Pinpoint the cell where the given text exists, returning its (x, y) midpoint coordinate. 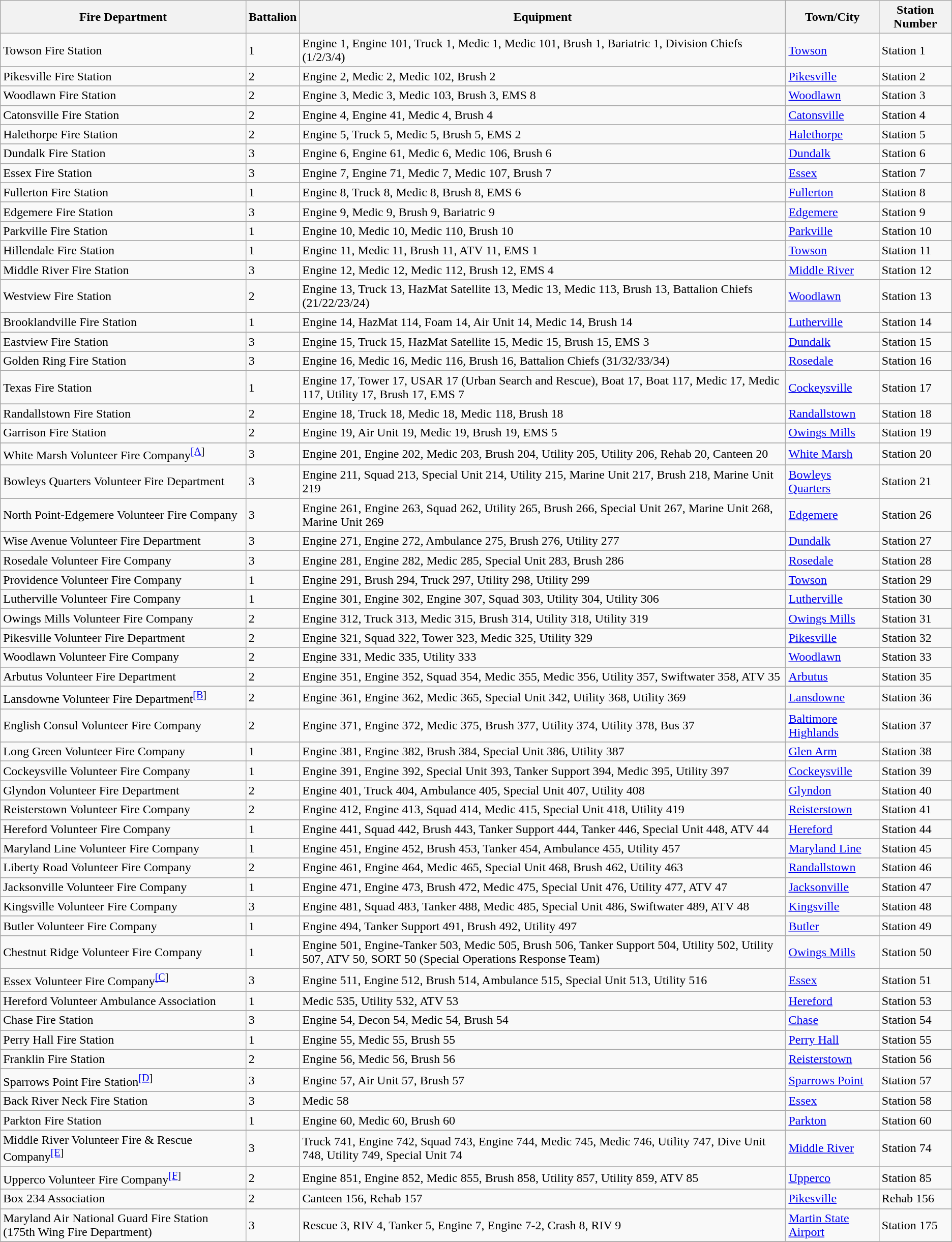
Bowleys Quarters Volunteer Fire Department (123, 482)
Station 4 (915, 115)
Upperco Volunteer Fire Company[F] (123, 1178)
Station 36 (915, 698)
Arbutus Volunteer Fire Department (123, 676)
Station 175 (915, 1225)
Engine 11, Medic 11, Brush 11, ATV 11, EMS 1 (543, 250)
Station 40 (915, 790)
Station 51 (915, 980)
Engine 401, Truck 404, Ambulance 405, Special Unit 407, Utility 408 (543, 790)
Engine 4, Engine 41, Medic 4, Brush 4 (543, 115)
Engine 19, Air Unit 19, Medic 19, Brush 19, EMS 5 (543, 433)
Hereford Volunteer Fire Company (123, 829)
Station 50 (915, 952)
Station 27 (915, 541)
Essex Volunteer Fire Company[C] (123, 980)
Station 9 (915, 212)
Truck 741, Engine 742, Squad 743, Engine 744, Medic 745, Medic 746, Utility 747, Dive Unit 748, Utility 749, Special Unit 74 (543, 1148)
Engine 371, Engine 372, Medic 375, Brush 377, Utility 374, Utility 378, Bus 37 (543, 725)
Glyndon Volunteer Fire Department (123, 790)
English Consul Volunteer Fire Company (123, 725)
Woodlawn Fire Station (123, 96)
Engine 60, Medic 60, Brush 60 (543, 1120)
Station 12 (915, 270)
Engine 55, Medic 55, Brush 55 (543, 1040)
Station 30 (915, 599)
Station 38 (915, 752)
Station 55 (915, 1040)
Garrison Fire Station (123, 433)
Owings Mills Volunteer Fire Company (123, 618)
White Marsh Volunteer Fire Company[A] (123, 454)
Kingsville (832, 906)
Martin State Airport (832, 1225)
Engine 471, Engine 473, Brush 472, Medic 475, Special Unit 476, Utility 477, ATV 47 (543, 887)
Medic 58 (543, 1101)
Engine 14, HazMat 114, Foam 14, Air Unit 14, Medic 14, Brush 14 (543, 322)
Station 53 (915, 1001)
Station 7 (915, 173)
Engine 261, Engine 263, Squad 262, Utility 265, Brush 266, Special Unit 267, Marine Unit 268, Marine Unit 269 (543, 515)
Maryland Air National Guard Fire Station (175th Wing Fire Department) (123, 1225)
Engine 361, Engine 362, Medic 365, Special Unit 342, Utility 368, Utility 369 (543, 698)
Equipment (543, 17)
Hillendale Fire Station (123, 250)
Engine 441, Squad 442, Brush 443, Tanker Support 444, Tanker 446, Special Unit 448, ATV 44 (543, 829)
Engine 10, Medic 10, Medic 110, Brush 10 (543, 231)
Station 1 (915, 50)
Station 2 (915, 76)
Canteen 156, Rehab 157 (543, 1199)
Station 19 (915, 433)
Edgemere Fire Station (123, 212)
Woodlawn Volunteer Fire Company (123, 657)
Station 74 (915, 1148)
Engine 291, Brush 294, Truck 297, Utility 298, Utility 299 (543, 580)
Station 6 (915, 154)
Halethorpe Fire Station (123, 134)
Station 3 (915, 96)
Engine 9, Medic 9, Brush 9, Bariatric 9 (543, 212)
Town/City (832, 17)
Engine 451, Engine 452, Brush 453, Tanker 454, Ambulance 455, Utility 457 (543, 848)
Arbutus (832, 676)
Long Green Volunteer Fire Company (123, 752)
Station 20 (915, 454)
Engine 6, Engine 61, Medic 6, Medic 106, Brush 6 (543, 154)
Eastview Fire Station (123, 342)
Parkton (832, 1120)
Engine 16, Medic 16, Medic 116, Brush 16, Battalion Chiefs (31/32/33/34) (543, 361)
Wise Avenue Volunteer Fire Department (123, 541)
Maryland Line (832, 848)
Engine 2, Medic 2, Medic 102, Brush 2 (543, 76)
Station 37 (915, 725)
Chase (832, 1020)
Engine 1, Engine 101, Truck 1, Medic 1, Medic 101, Brush 1, Bariatric 1, Division Chiefs (1/2/3/4) (543, 50)
Box 234 Association (123, 1199)
Jacksonville Volunteer Fire Company (123, 887)
Station 58 (915, 1101)
Kingsville Volunteer Fire Company (123, 906)
Engine 201, Engine 202, Medic 203, Brush 204, Utility 205, Utility 206, Rehab 20, Canteen 20 (543, 454)
Engine 351, Engine 352, Squad 354, Medic 355, Medic 356, Utility 357, Swiftwater 358, ATV 35 (543, 676)
Butler Volunteer Fire Company (123, 926)
Engine 56, Medic 56, Brush 56 (543, 1059)
Catonsville (832, 115)
Pikesville Volunteer Fire Department (123, 638)
Butler (832, 926)
Rosedale Volunteer Fire Company (123, 560)
Engine 54, Decon 54, Medic 54, Brush 54 (543, 1020)
Station 33 (915, 657)
Hereford Volunteer Ambulance Association (123, 1001)
Station 8 (915, 192)
North Point-Edgemere Volunteer Fire Company (123, 515)
Fullerton Fire Station (123, 192)
Station 44 (915, 829)
Middle River Volunteer Fire & Rescue Company[E] (123, 1148)
Perry Hall (832, 1040)
Chase Fire Station (123, 1020)
Engine 321, Squad 322, Tower 323, Medic 325, Utility 329 (543, 638)
Catonsville Fire Station (123, 115)
Chestnut Ridge Volunteer Fire Company (123, 952)
Perry Hall Fire Station (123, 1040)
Westview Fire Station (123, 296)
Parkton Fire Station (123, 1120)
Back River Neck Fire Station (123, 1101)
Sparrows Point (832, 1080)
Station Number (915, 17)
Pikesville Fire Station (123, 76)
Station 32 (915, 638)
Station 54 (915, 1020)
Engine 211, Squad 213, Special Unit 214, Utility 215, Marine Unit 217, Brush 218, Marine Unit 219 (543, 482)
Engine 301, Engine 302, Engine 307, Squad 303, Utility 304, Utility 306 (543, 599)
Engine 17, Tower 17, USAR 17 (Urban Search and Rescue), Boat 17, Boat 117, Medic 17, Medic 117, Utility 17, Brush 17, EMS 7 (543, 388)
Station 5 (915, 134)
Engine 851, Engine 852, Medic 855, Brush 858, Utility 857, Utility 859, ATV 85 (543, 1178)
Engine 331, Medic 335, Utility 333 (543, 657)
Station 16 (915, 361)
Station 11 (915, 250)
Station 31 (915, 618)
Engine 8, Truck 8, Medic 8, Brush 8, EMS 6 (543, 192)
Station 17 (915, 388)
Engine 412, Engine 413, Squad 414, Medic 415, Special Unit 418, Utility 419 (543, 810)
Texas Fire Station (123, 388)
Halethorpe (832, 134)
Engine 481, Squad 483, Tanker 488, Medic 485, Special Unit 486, Swiftwater 489, ATV 48 (543, 906)
Station 15 (915, 342)
Cockeysville Volunteer Fire Company (123, 771)
Station 45 (915, 848)
Station 13 (915, 296)
Lutherville Volunteer Fire Company (123, 599)
Engine 494, Tanker Support 491, Brush 492, Utility 497 (543, 926)
Parkville Fire Station (123, 231)
Engine 381, Engine 382, Brush 384, Special Unit 386, Utility 387 (543, 752)
Station 28 (915, 560)
Glyndon (832, 790)
Station 49 (915, 926)
Station 21 (915, 482)
Middle River Fire Station (123, 270)
Engine 391, Engine 392, Special Unit 393, Tanker Support 394, Medic 395, Utility 397 (543, 771)
White Marsh (832, 454)
Engine 501, Engine-Tanker 503, Medic 505, Brush 506, Tanker Support 504, Utility 502, Utility 507, ATV 50, SORT 50 (Special Operations Response Team) (543, 952)
Engine 13, Truck 13, HazMat Satellite 13, Medic 13, Medic 113, Brush 13, Battalion Chiefs (21/22/23/24) (543, 296)
Station 41 (915, 810)
Fire Department (123, 17)
Parkville (832, 231)
Station 56 (915, 1059)
Lansdowne Volunteer Fire Department[B] (123, 698)
Essex Fire Station (123, 173)
Rehab 156 (915, 1199)
Engine 57, Air Unit 57, Brush 57 (543, 1080)
Upperco (832, 1178)
Station 18 (915, 413)
Station 14 (915, 322)
Lansdowne (832, 698)
Randallstown Fire Station (123, 413)
Engine 461, Engine 464, Medic 465, Special Unit 468, Brush 462, Utility 463 (543, 868)
Jacksonville (832, 887)
Medic 535, Utility 532, ATV 53 (543, 1001)
Rescue 3, RIV 4, Tanker 5, Engine 7, Engine 7-2, Crash 8, RIV 9 (543, 1225)
Engine 15, Truck 15, HazMat Satellite 15, Medic 15, Brush 15, EMS 3 (543, 342)
Station 85 (915, 1178)
Station 10 (915, 231)
Station 26 (915, 515)
Liberty Road Volunteer Fire Company (123, 868)
Engine 3, Medic 3, Medic 103, Brush 3, EMS 8 (543, 96)
Towson Fire Station (123, 50)
Glen Arm (832, 752)
Station 35 (915, 676)
Engine 18, Truck 18, Medic 18, Medic 118, Brush 18 (543, 413)
Maryland Line Volunteer Fire Company (123, 848)
Battalion (273, 17)
Engine 7, Engine 71, Medic 7, Medic 107, Brush 7 (543, 173)
Station 57 (915, 1080)
Station 60 (915, 1120)
Franklin Fire Station (123, 1059)
Station 29 (915, 580)
Engine 5, Truck 5, Medic 5, Brush 5, EMS 2 (543, 134)
Reisterstown Volunteer Fire Company (123, 810)
Dundalk Fire Station (123, 154)
Engine 271, Engine 272, Ambulance 275, Brush 276, Utility 277 (543, 541)
Providence Volunteer Fire Company (123, 580)
Engine 12, Medic 12, Medic 112, Brush 12, EMS 4 (543, 270)
Engine 281, Engine 282, Medic 285, Special Unit 283, Brush 286 (543, 560)
Station 48 (915, 906)
Brooklandville Fire Station (123, 322)
Sparrows Point Fire Station[D] (123, 1080)
Bowleys Quarters (832, 482)
Engine 511, Engine 512, Brush 514, Ambulance 515, Special Unit 513, Utility 516 (543, 980)
Golden Ring Fire Station (123, 361)
Station 46 (915, 868)
Station 47 (915, 887)
Engine 312, Truck 313, Medic 315, Brush 314, Utility 318, Utility 319 (543, 618)
Station 39 (915, 771)
Fullerton (832, 192)
Baltimore Highlands (832, 725)
